Extract the [X, Y] coordinate from the center of the cell holding the provided text.  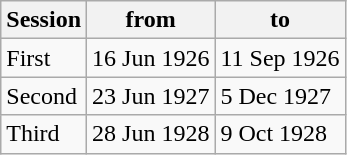
16 Jun 1926 [151, 58]
11 Sep 1926 [280, 58]
First [44, 58]
from [151, 20]
9 Oct 1928 [280, 134]
Third [44, 134]
28 Jun 1928 [151, 134]
Second [44, 96]
5 Dec 1927 [280, 96]
to [280, 20]
Session [44, 20]
23 Jun 1927 [151, 96]
